Return [X, Y] of the center of cell containing provided text 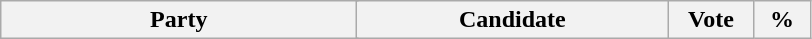
% [782, 20]
Vote [711, 20]
Party [179, 20]
Candidate [512, 20]
